Capture the cell that displays the provided text and extract its [X, Y] central coordinate. 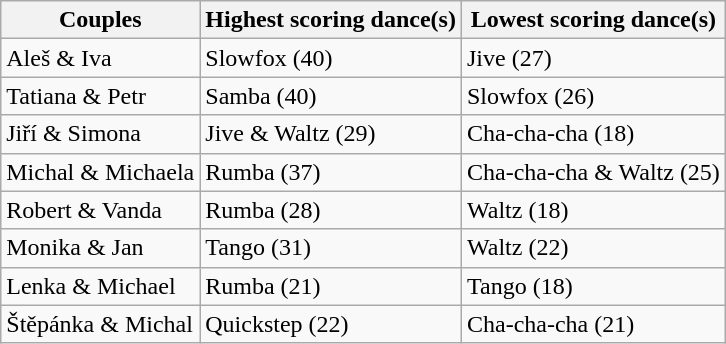
Cha-cha-cha & Waltz (25) [593, 172]
Štěpánka & Michal [100, 324]
Lenka & Michael [100, 286]
Robert & Vanda [100, 210]
Jive (27) [593, 58]
Couples [100, 20]
Quickstep (22) [331, 324]
Cha-cha-cha (18) [593, 134]
Tango (18) [593, 286]
Rumba (37) [331, 172]
Waltz (18) [593, 210]
Cha-cha-cha (21) [593, 324]
Rumba (28) [331, 210]
Jiří & Simona [100, 134]
Rumba (21) [331, 286]
Jive & Waltz (29) [331, 134]
Lowest scoring dance(s) [593, 20]
Highest scoring dance(s) [331, 20]
Slowfox (26) [593, 96]
Tango (31) [331, 248]
Monika & Jan [100, 248]
Slowfox (40) [331, 58]
Tatiana & Petr [100, 96]
Waltz (22) [593, 248]
Aleš & Iva [100, 58]
Michal & Michaela [100, 172]
Samba (40) [331, 96]
